Pinpoint the cell where the given text exists, returning its [X, Y] midpoint coordinate. 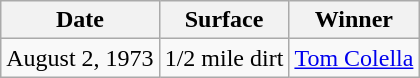
August 2, 1973 [80, 58]
Surface [224, 20]
1/2 mile dirt [224, 58]
Tom Colella [354, 58]
Winner [354, 20]
Date [80, 20]
